Find where the given text appears and provide that cell's center as (x, y) coordinate. 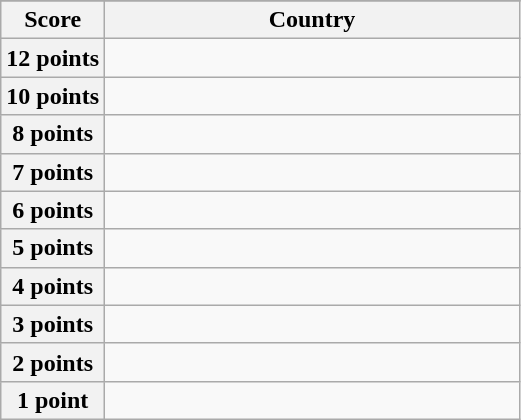
2 points (53, 362)
5 points (53, 248)
7 points (53, 172)
6 points (53, 210)
10 points (53, 96)
Country (312, 20)
8 points (53, 134)
4 points (53, 286)
12 points (53, 58)
3 points (53, 324)
Score (53, 20)
1 point (53, 400)
